Return the [X, Y] coordinate for the center point of the cell that contains the specified text.  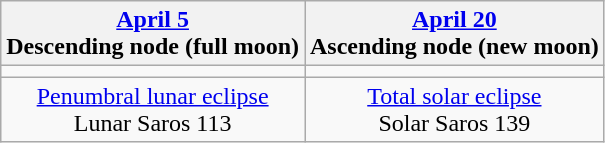
Total solar eclipseSolar Saros 139 [454, 110]
April 5Descending node (full moon) [153, 34]
Penumbral lunar eclipseLunar Saros 113 [153, 110]
April 20Ascending node (new moon) [454, 34]
